Pinpoint the cell where the given text exists, returning its [X, Y] midpoint coordinate. 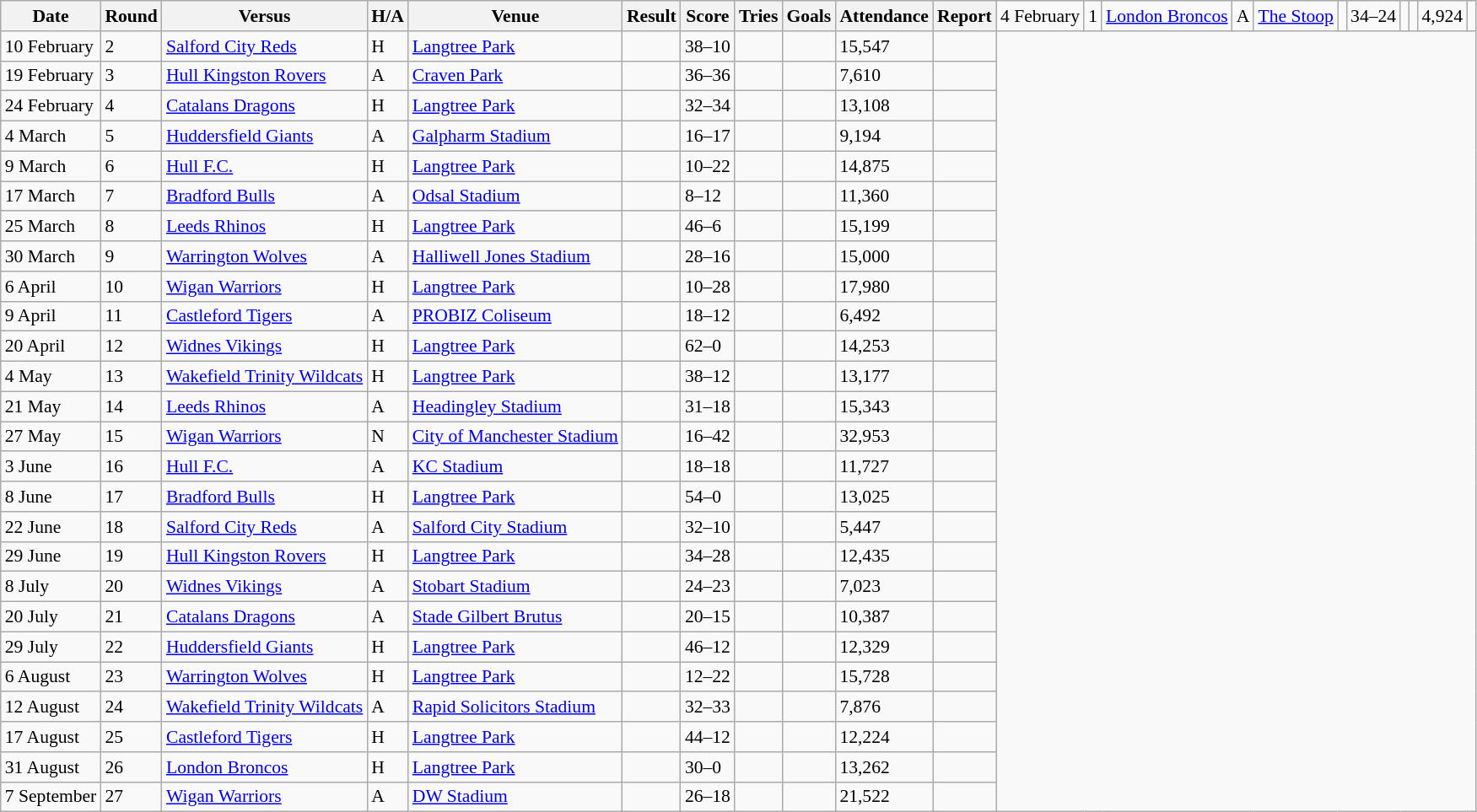
20 July [51, 617]
7 [132, 196]
7 September [51, 797]
6 April [51, 287]
16 [132, 467]
15 [132, 437]
24 February [51, 106]
9 March [51, 166]
28–16 [708, 256]
11 [132, 316]
21 May [51, 406]
18–12 [708, 316]
Tries [758, 16]
19 [132, 557]
8–12 [708, 196]
N [388, 437]
The Stoop [1296, 16]
Galpharm Stadium [515, 137]
17 March [51, 196]
City of Manchester Stadium [515, 437]
21,522 [884, 797]
6 [132, 166]
10 [132, 287]
4 [132, 106]
13,262 [884, 767]
29 July [51, 647]
Craven Park [515, 76]
9 [132, 256]
11,360 [884, 196]
13,108 [884, 106]
16–42 [708, 437]
17 [132, 497]
15,343 [884, 406]
22 [132, 647]
10,387 [884, 617]
12,224 [884, 737]
3 June [51, 467]
25 [132, 737]
10–28 [708, 287]
31–18 [708, 406]
22 June [51, 527]
20 April [51, 347]
14 [132, 406]
15,199 [884, 227]
15,728 [884, 677]
32–34 [708, 106]
32,953 [884, 437]
4 March [51, 137]
7,023 [884, 587]
46–12 [708, 647]
17 August [51, 737]
26–18 [708, 797]
Salford City Stadium [515, 527]
8 [132, 227]
12,329 [884, 647]
23 [132, 677]
5,447 [884, 527]
4 May [51, 377]
32–33 [708, 707]
30 March [51, 256]
9 April [51, 316]
62–0 [708, 347]
30–0 [708, 767]
38–12 [708, 377]
12,435 [884, 557]
Goals [808, 16]
20–15 [708, 617]
7,876 [884, 707]
18–18 [708, 467]
27 [132, 797]
9,194 [884, 137]
Stade Gilbert Brutus [515, 617]
29 June [51, 557]
15,000 [884, 256]
KC Stadium [515, 467]
11,727 [884, 467]
Date [51, 16]
8 July [51, 587]
38–10 [708, 46]
16–17 [708, 137]
Versus [265, 16]
34–28 [708, 557]
7,610 [884, 76]
Rapid Solicitors Stadium [515, 707]
14,253 [884, 347]
32–10 [708, 527]
54–0 [708, 497]
8 June [51, 497]
36–36 [708, 76]
13 [132, 377]
18 [132, 527]
Score [708, 16]
10 February [51, 46]
12 [132, 347]
15,547 [884, 46]
12–22 [708, 677]
4 February [1040, 16]
2 [132, 46]
19 February [51, 76]
24–23 [708, 587]
Venue [515, 16]
5 [132, 137]
Halliwell Jones Stadium [515, 256]
14,875 [884, 166]
31 August [51, 767]
17,980 [884, 287]
Stobart Stadium [515, 587]
12 August [51, 707]
H/A [388, 16]
10–22 [708, 166]
Attendance [884, 16]
DW Stadium [515, 797]
Report [965, 16]
25 March [51, 227]
6 August [51, 677]
44–12 [708, 737]
20 [132, 587]
PROBIZ Coliseum [515, 316]
46–6 [708, 227]
34–24 [1373, 16]
4,924 [1442, 16]
21 [132, 617]
24 [132, 707]
3 [132, 76]
1 [1093, 16]
Headingley Stadium [515, 406]
Result [651, 16]
Odsal Stadium [515, 196]
27 May [51, 437]
13,025 [884, 497]
13,177 [884, 377]
26 [132, 767]
6,492 [884, 316]
Round [132, 16]
